Identify which cell holds the provided text, then report its (X, Y) central coordinate. 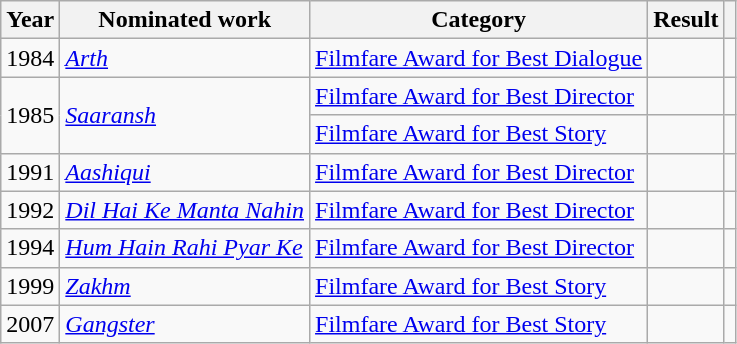
Aashiqui (185, 172)
Arth (185, 58)
Gangster (185, 324)
Hum Hain Rahi Pyar Ke (185, 248)
Filmfare Award for Best Dialogue (479, 58)
1994 (30, 248)
Nominated work (185, 20)
Category (479, 20)
1992 (30, 210)
1991 (30, 172)
1984 (30, 58)
Result (686, 20)
Saaransh (185, 115)
2007 (30, 324)
1985 (30, 115)
1999 (30, 286)
Dil Hai Ke Manta Nahin (185, 210)
Zakhm (185, 286)
Year (30, 20)
